Output the (x, y) coordinate of the center of the cell containing the given text.  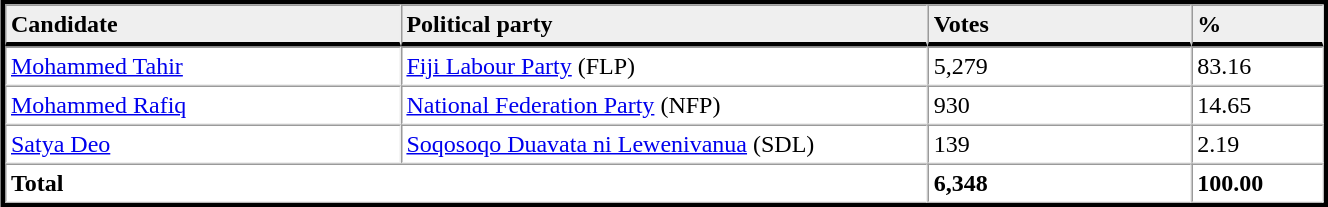
Votes (1060, 25)
Total (466, 184)
100.00 (1257, 184)
% (1257, 25)
14.65 (1257, 106)
Mohammed Rafiq (202, 106)
6,348 (1060, 184)
Soqosoqo Duavata ni Lewenivanua (SDL) (664, 144)
Political party (664, 25)
139 (1060, 144)
2.19 (1257, 144)
Satya Deo (202, 144)
5,279 (1060, 66)
Candidate (202, 25)
83.16 (1257, 66)
National Federation Party (NFP) (664, 106)
Fiji Labour Party (FLP) (664, 66)
930 (1060, 106)
Mohammed Tahir (202, 66)
